From the cell containing the given text, extract its center point as (x, y) coordinate. 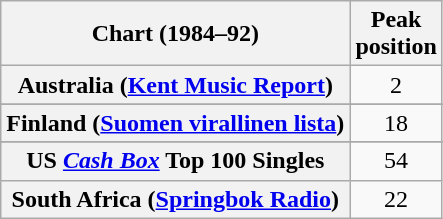
South Africa (Springbok Radio) (176, 199)
Peakposition (396, 34)
Chart (1984–92) (176, 34)
54 (396, 161)
Australia (Kent Music Report) (176, 85)
Finland (Suomen virallinen lista) (176, 123)
18 (396, 123)
2 (396, 85)
22 (396, 199)
US Cash Box Top 100 Singles (176, 161)
